Return the (X, Y) coordinate for the center point of the cell that contains the specified text.  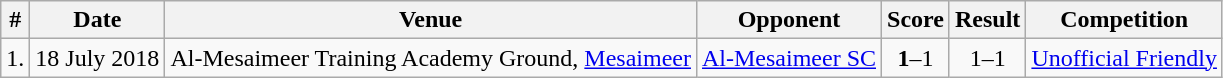
Date (98, 20)
Opponent (788, 20)
Score (916, 20)
Competition (1124, 20)
# (16, 20)
Unofficial Friendly (1124, 58)
Venue (431, 20)
Al-Mesaimeer SC (788, 58)
1. (16, 58)
Result (987, 20)
18 July 2018 (98, 58)
Al-Mesaimeer Training Academy Ground, Mesaimeer (431, 58)
